Pinpoint the cell where the given text exists, returning its (X, Y) midpoint coordinate. 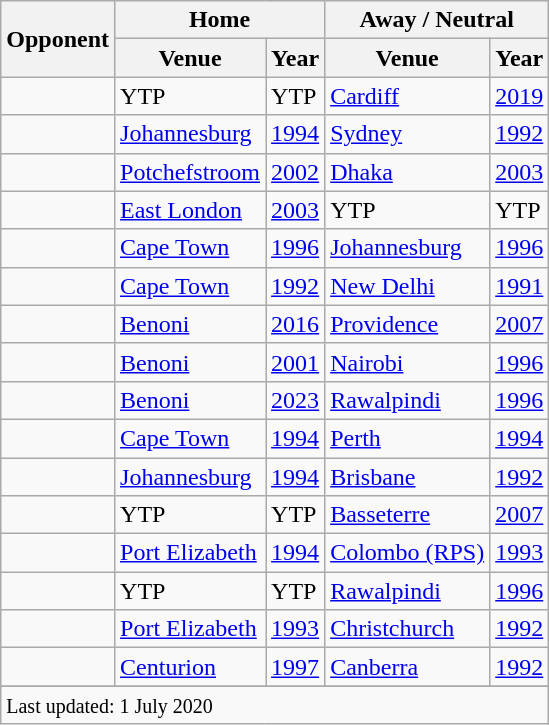
Cardiff (408, 96)
Colombo (RPS) (408, 553)
Brisbane (408, 477)
Christchurch (408, 629)
2023 (296, 400)
Providence (408, 324)
2002 (296, 172)
Dhaka (408, 172)
Nairobi (408, 362)
Perth (408, 438)
Potchefstroom (190, 172)
1991 (520, 286)
2001 (296, 362)
1997 (296, 667)
2016 (296, 324)
Home (220, 20)
Last updated: 1 July 2020 (275, 705)
East London (190, 210)
Away / Neutral (437, 20)
New Delhi (408, 286)
Centurion (190, 667)
2019 (520, 96)
Sydney (408, 134)
Basseterre (408, 515)
Opponent (58, 39)
Canberra (408, 667)
